Return (x, y) of the center of cell containing provided text 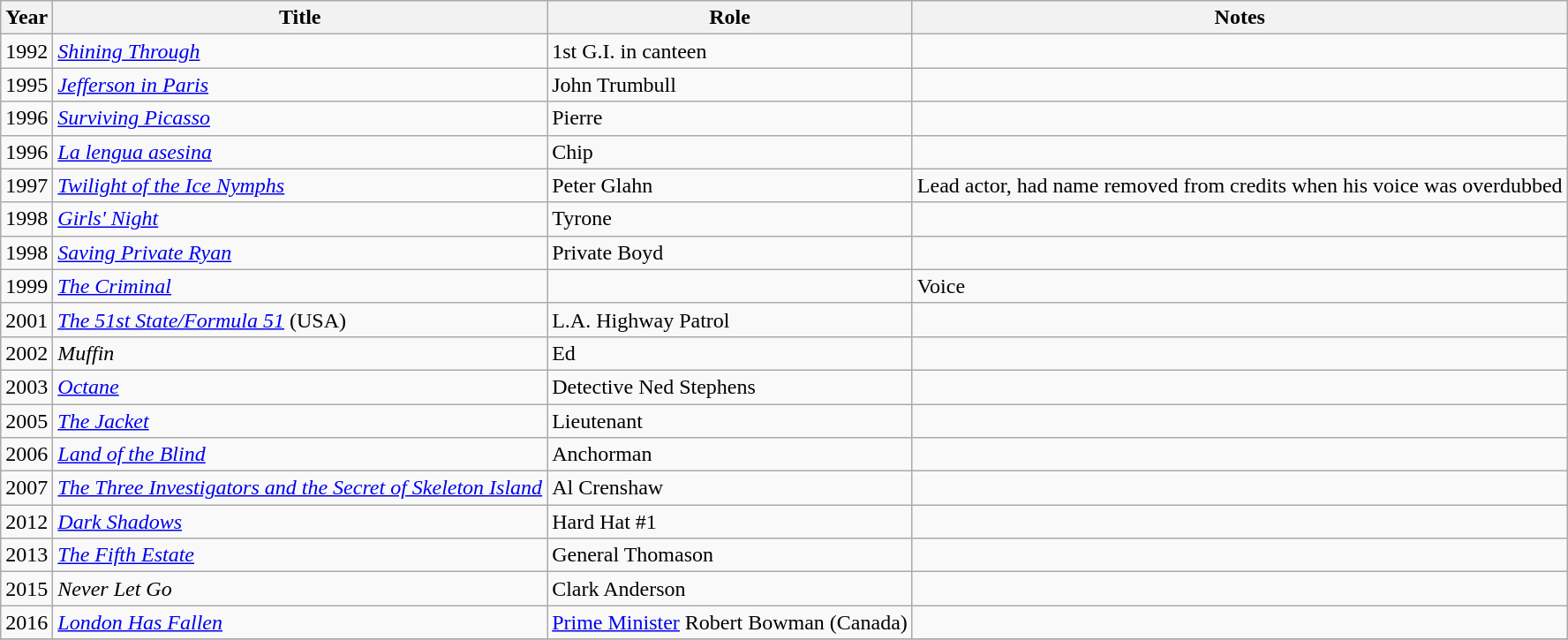
Al Crenshaw (730, 488)
Pierre (730, 118)
Shining Through (300, 51)
Prime Minister Robert Bowman (Canada) (730, 622)
Hard Hat #1 (730, 522)
1995 (26, 85)
1st G.I. in canteen (730, 51)
2001 (26, 320)
The Fifth Estate (300, 555)
2006 (26, 455)
Year (26, 18)
London Has Fallen (300, 622)
The Three Investigators and the Secret of Skeleton Island (300, 488)
La lengua asesina (300, 152)
Land of the Blind (300, 455)
The Jacket (300, 421)
Detective Ned Stephens (730, 387)
The 51st State/Formula 51 (USA) (300, 320)
L.A. Highway Patrol (730, 320)
Muffin (300, 353)
Anchorman (730, 455)
General Thomason (730, 555)
Private Boyd (730, 252)
Notes (1240, 18)
2005 (26, 421)
Octane (300, 387)
Ed (730, 353)
Saving Private Ryan (300, 252)
The Criminal (300, 286)
2016 (26, 622)
Voice (1240, 286)
2003 (26, 387)
Title (300, 18)
John Trumbull (730, 85)
Never Let Go (300, 589)
Twilight of the Ice Nymphs (300, 185)
Tyrone (730, 219)
2007 (26, 488)
Dark Shadows (300, 522)
1997 (26, 185)
2015 (26, 589)
Lead actor, had name removed from credits when his voice was overdubbed (1240, 185)
Surviving Picasso (300, 118)
Lieutenant (730, 421)
Chip (730, 152)
Girls' Night (300, 219)
1992 (26, 51)
Jefferson in Paris (300, 85)
2012 (26, 522)
2002 (26, 353)
Clark Anderson (730, 589)
Peter Glahn (730, 185)
2013 (26, 555)
1999 (26, 286)
Role (730, 18)
